For the text-containing cell, return its midpoint in [X, Y] coordinate format. 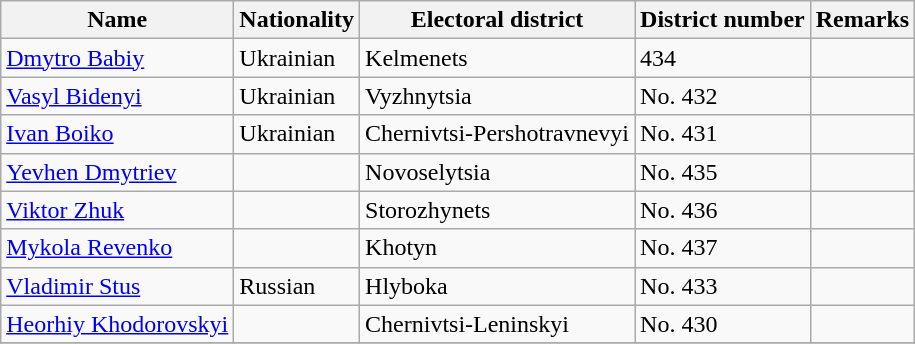
Vyzhnytsia [498, 96]
No. 432 [723, 96]
Name [118, 20]
Hlyboka [498, 286]
Khotyn [498, 248]
No. 435 [723, 172]
Vladimir Stus [118, 286]
Yevhen Dmytriev [118, 172]
Heorhiy Khodorovskyi [118, 324]
District number [723, 20]
Mykola Revenko [118, 248]
Kelmenets [498, 58]
No. 436 [723, 210]
No. 433 [723, 286]
No. 431 [723, 134]
Dmytro Babiy [118, 58]
Novoselytsia [498, 172]
Nationality [297, 20]
Vasyl Bidenyi [118, 96]
Electoral district [498, 20]
Ivan Boiko [118, 134]
No. 437 [723, 248]
Russian [297, 286]
434 [723, 58]
Remarks [862, 20]
Chernivtsi-Leninskyi [498, 324]
Viktor Zhuk [118, 210]
Storozhynets [498, 210]
Chernivtsi-Pershotravnevyi [498, 134]
No. 430 [723, 324]
